Find where the given text appears and provide that cell's center as (x, y) coordinate. 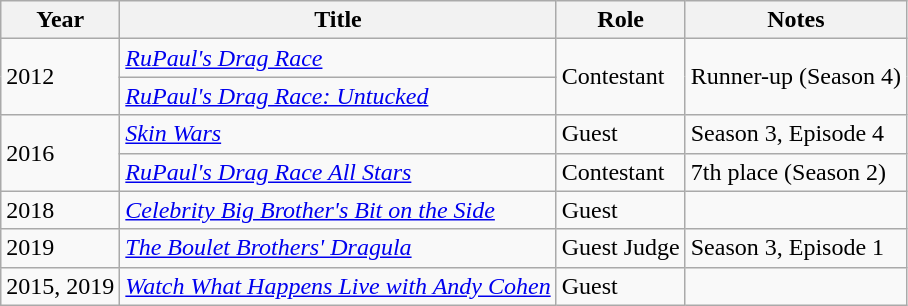
Notes (796, 20)
Guest Judge (620, 248)
Title (338, 20)
2016 (60, 153)
Watch What Happens Live with Andy Cohen (338, 286)
2015, 2019 (60, 286)
Season 3, Episode 4 (796, 134)
RuPaul's Drag Race (338, 58)
Celebrity Big Brother's Bit on the Side (338, 210)
Year (60, 20)
RuPaul's Drag Race All Stars (338, 172)
2018 (60, 210)
7th place (Season 2) (796, 172)
RuPaul's Drag Race: Untucked (338, 96)
Role (620, 20)
2019 (60, 248)
Season 3, Episode 1 (796, 248)
Skin Wars (338, 134)
2012 (60, 77)
Runner-up (Season 4) (796, 77)
The Boulet Brothers' Dragula (338, 248)
